Identify which cell holds the provided text, then report its (X, Y) central coordinate. 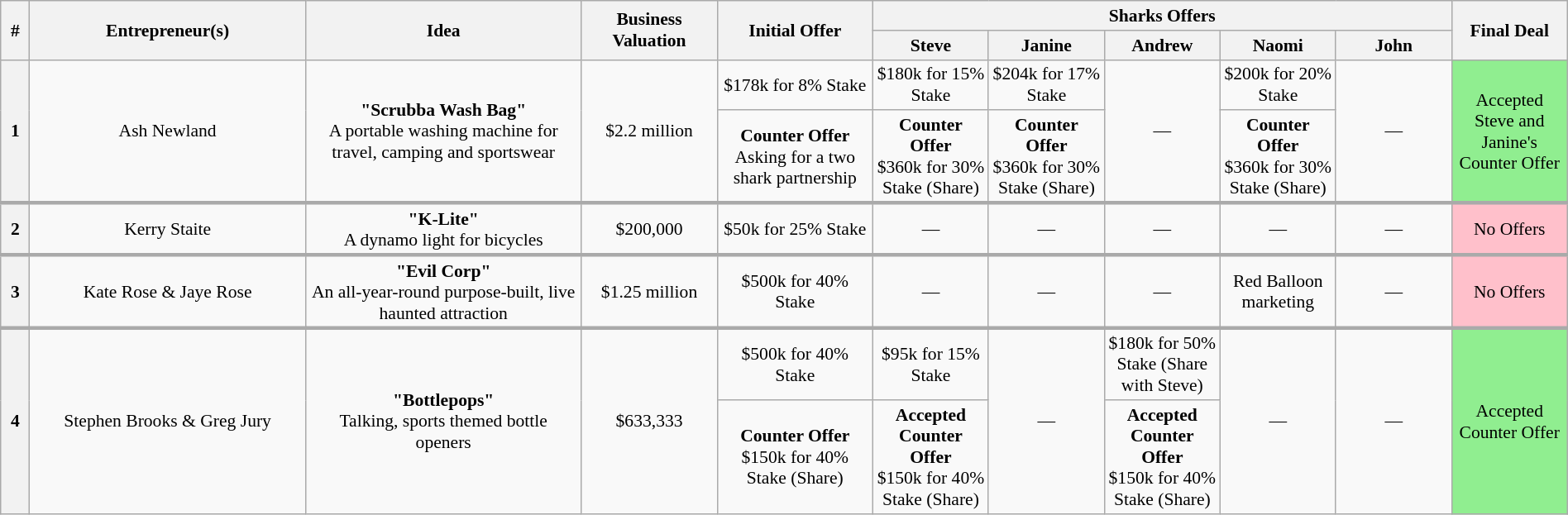
Entrepreneur(s) (168, 30)
Business Valuation (649, 30)
Steve (930, 45)
$204k for 17% Stake (1046, 84)
$180k for 50% Stake (Share with Steve) (1162, 364)
Counter Offer Asking for a two shark partnership (795, 157)
"Evil Corp" An all-year-round purpose-built, live haunted attraction (443, 291)
# (15, 30)
4 (15, 421)
$95k for 15% Stake (930, 364)
Counter Offer $150k for 40% Stake (Share) (795, 458)
Janine (1046, 45)
3 (15, 291)
John (1394, 45)
Kate Rose & Jaye Rose (168, 291)
Andrew (1162, 45)
Kerry Staite (168, 230)
Initial Offer (795, 30)
$2.2 million (649, 131)
$200,000 (649, 230)
"Scrubba Wash Bag" A portable washing machine for travel, camping and sportswear (443, 131)
Red Balloon marketing (1278, 291)
Stephen Brooks & Greg Jury (168, 421)
$178k for 8% Stake (795, 84)
$633,333 (649, 421)
Naomi (1278, 45)
$50k for 25% Stake (795, 230)
$180k for 15% Stake (930, 84)
Ash Newland (168, 131)
Final Deal (1509, 30)
1 (15, 131)
2 (15, 230)
$200k for 20% Stake (1278, 84)
"Bottlepops" Talking, sports themed bottle openers (443, 421)
Idea (443, 30)
Sharks Offers (1162, 16)
$1.25 million (649, 291)
"K-Lite" A dynamo light for bicycles (443, 230)
Accepted Counter Offer (1509, 421)
Accepted Steve and Janine's Counter Offer (1509, 131)
